For the text-containing cell, return its midpoint in [X, Y] coordinate format. 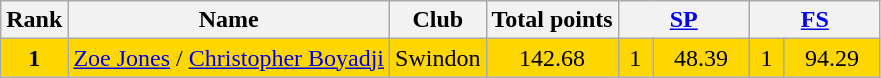
SP [684, 20]
142.68 [552, 58]
Zoe Jones / Christopher Boyadji [229, 58]
FS [814, 20]
94.29 [832, 58]
Swindon [438, 58]
48.39 [702, 58]
Club [438, 20]
Total points [552, 20]
Rank [34, 20]
Name [229, 20]
